Provide the (X, Y) coordinate of the cell's center where the given text is located.  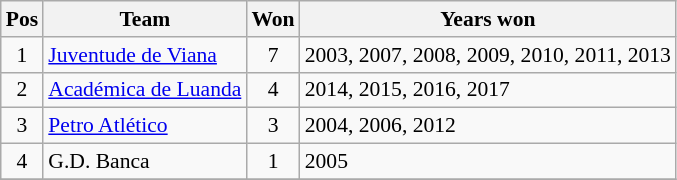
Team (144, 19)
7 (272, 55)
2003, 2007, 2008, 2009, 2010, 2011, 2013 (488, 55)
Pos (22, 19)
G.D. Banca (144, 162)
Juventude de Viana (144, 55)
2 (22, 90)
Petro Atlético (144, 126)
2005 (488, 162)
2004, 2006, 2012 (488, 126)
Years won (488, 19)
Académica de Luanda (144, 90)
Won (272, 19)
2014, 2015, 2016, 2017 (488, 90)
